Pinpoint the cell where the given text exists, returning its [x, y] midpoint coordinate. 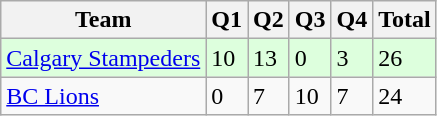
24 [405, 96]
Q4 [352, 20]
13 [269, 58]
26 [405, 58]
Q1 [227, 20]
BC Lions [104, 96]
Calgary Stampeders [104, 58]
Q3 [310, 20]
Total [405, 20]
Team [104, 20]
3 [352, 58]
Q2 [269, 20]
